Return the (x, y) coordinate for the center point of the cell that contains the specified text.  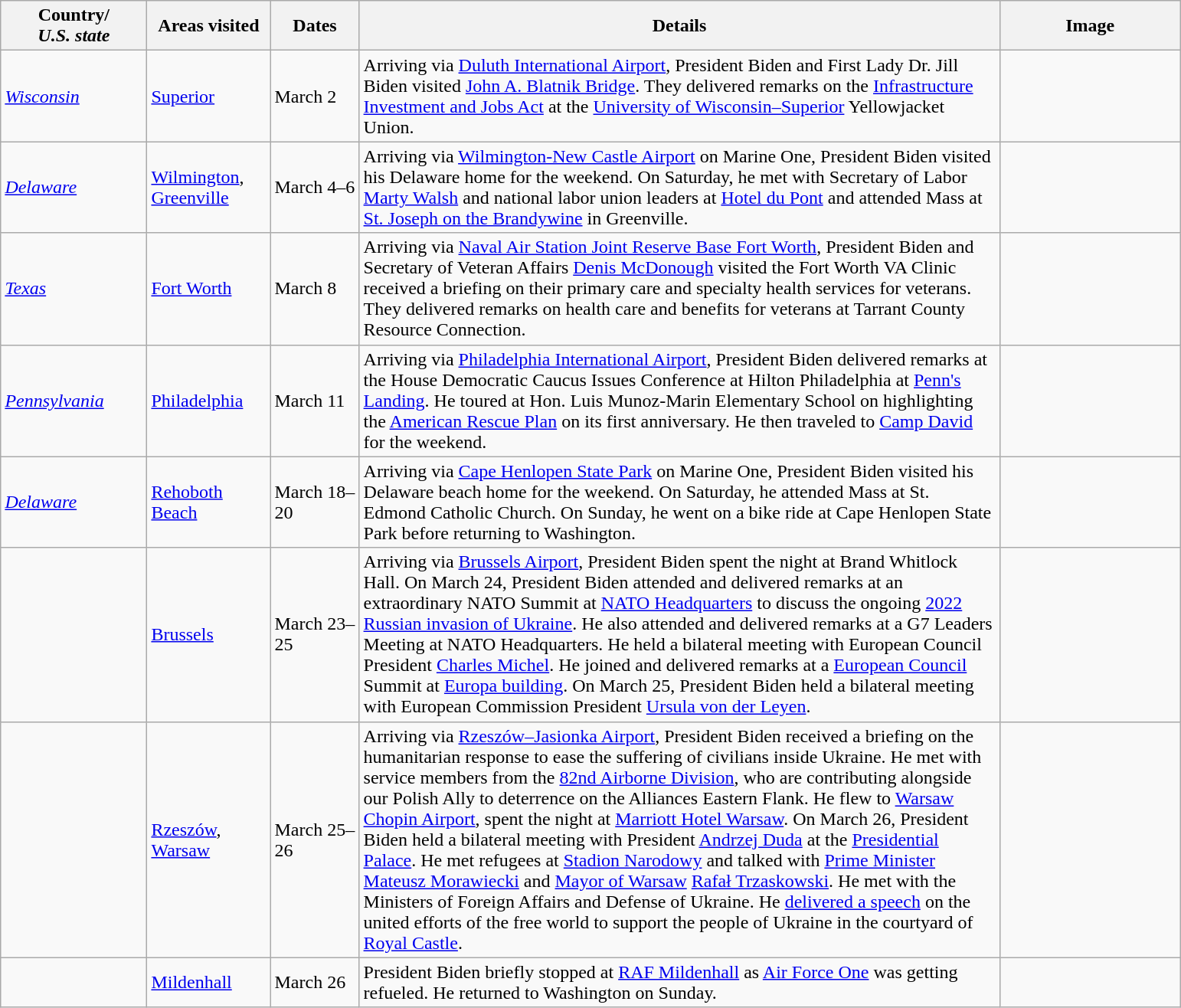
Details (679, 26)
Rzeszów, Warsaw (208, 839)
President Biden briefly stopped at RAF Mildenhall as Air Force One was getting refueled. He returned to Washington on Sunday. (679, 982)
Superior (208, 97)
Pennsylvania (74, 401)
March 18–20 (315, 502)
March 26 (315, 982)
Dates (315, 26)
March 8 (315, 289)
Wisconsin (74, 97)
Rehoboth Beach (208, 502)
March 23–25 (315, 634)
Mildenhall (208, 982)
March 2 (315, 97)
Image (1090, 26)
Areas visited (208, 26)
Wilmington, Greenville (208, 187)
March 11 (315, 401)
March 4–6 (315, 187)
Fort Worth (208, 289)
Country/U.S. state (74, 26)
Brussels (208, 634)
March 25–26 (315, 839)
Texas (74, 289)
Philadelphia (208, 401)
